Find where the given text appears and provide that cell's center as [X, Y] coordinate. 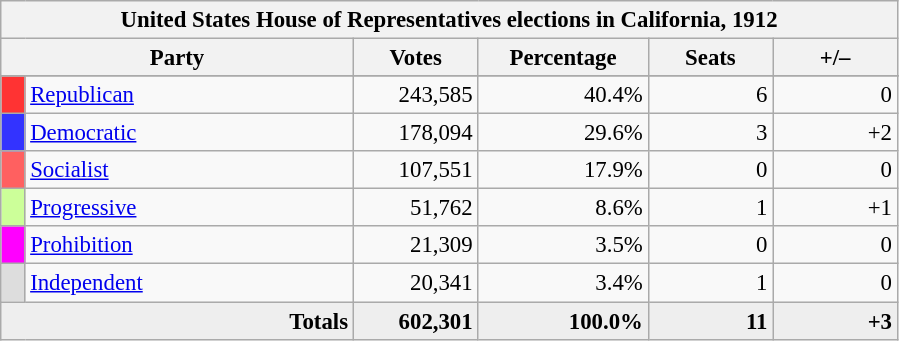
602,301 [416, 321]
Totals [178, 321]
United States House of Representatives elections in California, 1912 [450, 20]
Progressive [189, 208]
40.4% [563, 95]
6 [710, 95]
+3 [836, 321]
21,309 [416, 245]
Republican [189, 95]
29.6% [563, 133]
11 [710, 321]
Party [178, 58]
3 [710, 133]
8.6% [563, 208]
+2 [836, 133]
Votes [416, 58]
100.0% [563, 321]
178,094 [416, 133]
3.4% [563, 283]
Independent [189, 283]
107,551 [416, 170]
17.9% [563, 170]
Socialist [189, 170]
3.5% [563, 245]
Percentage [563, 58]
Democratic [189, 133]
51,762 [416, 208]
Prohibition [189, 245]
243,585 [416, 95]
Seats [710, 58]
+/– [836, 58]
20,341 [416, 283]
+1 [836, 208]
